Capture the cell that displays the provided text and extract its (X, Y) central coordinate. 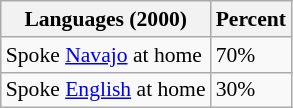
Percent (251, 19)
Languages (2000) (106, 19)
Spoke Navajo at home (106, 55)
30% (251, 90)
Spoke English at home (106, 90)
70% (251, 55)
